Pinpoint the cell where the given text exists, returning its [X, Y] midpoint coordinate. 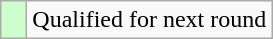
Qualified for next round [150, 20]
